Scan for the cell matching the given text and deliver its (X, Y) coordinate at center. 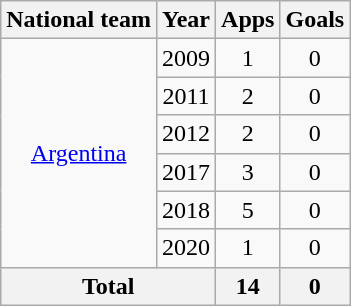
14 (248, 286)
2012 (186, 134)
2018 (186, 210)
2020 (186, 248)
Apps (248, 20)
2017 (186, 172)
Year (186, 20)
Argentina (79, 153)
Goals (315, 20)
3 (248, 172)
Total (108, 286)
2009 (186, 58)
2011 (186, 96)
5 (248, 210)
National team (79, 20)
